Identify which cell holds the provided text, then report its (x, y) central coordinate. 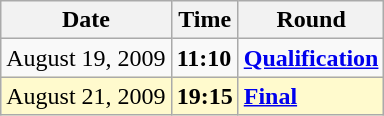
Date (86, 20)
19:15 (204, 96)
11:10 (204, 58)
Qualification (311, 58)
Round (311, 20)
August 21, 2009 (86, 96)
August 19, 2009 (86, 58)
Time (204, 20)
Final (311, 96)
